Pinpoint the cell where the given text exists, returning its [x, y] midpoint coordinate. 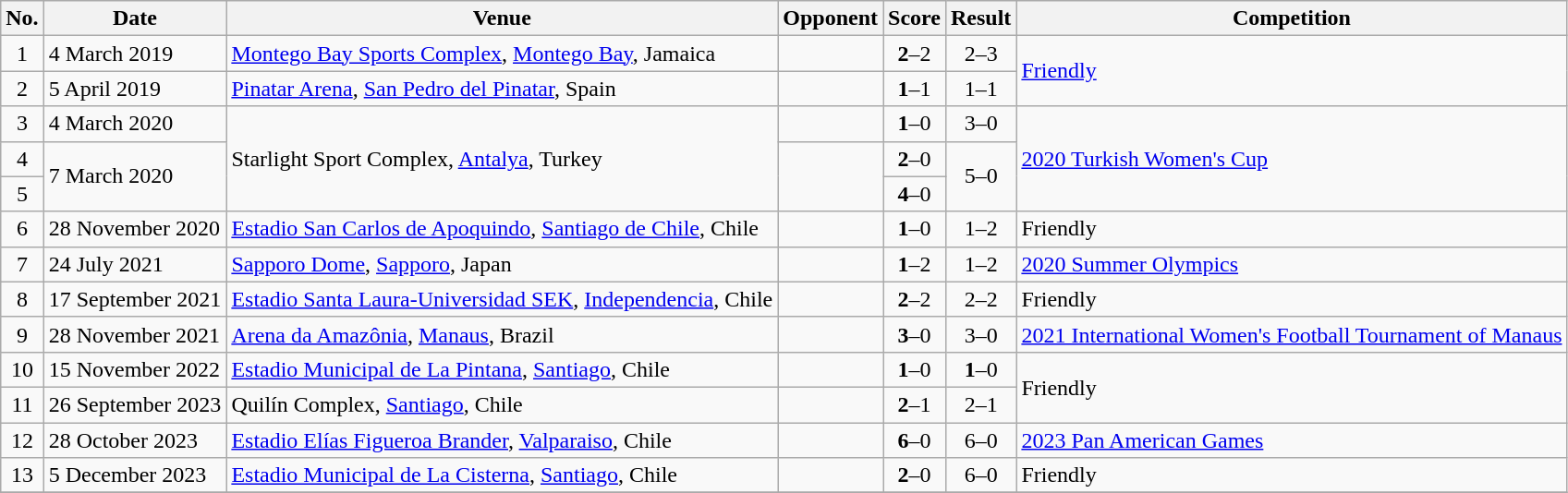
6 [22, 229]
2023 Pan American Games [1292, 440]
13 [22, 475]
5 April 2019 [135, 89]
Quilín Complex, Santiago, Chile [503, 404]
2 [22, 89]
12 [22, 440]
Pinatar Arena, San Pedro del Pinatar, Spain [503, 89]
15 November 2022 [135, 369]
28 October 2023 [135, 440]
2020 Turkish Women's Cup [1292, 159]
28 November 2020 [135, 229]
11 [22, 404]
2020 Summer Olympics [1292, 264]
Estadio Municipal de La Cisterna, Santiago, Chile [503, 475]
5 December 2023 [135, 475]
26 September 2023 [135, 404]
4 [22, 159]
10 [22, 369]
8 [22, 299]
7 [22, 264]
Arena da Amazônia, Manaus, Brazil [503, 334]
4 March 2020 [135, 124]
Starlight Sport Complex, Antalya, Turkey [503, 159]
Score [915, 18]
3 [22, 124]
Estadio San Carlos de Apoquindo, Santiago de Chile, Chile [503, 229]
4 March 2019 [135, 54]
28 November 2021 [135, 334]
17 September 2021 [135, 299]
2–3 [980, 54]
24 July 2021 [135, 264]
Venue [503, 18]
5–0 [980, 176]
7 March 2020 [135, 176]
Competition [1292, 18]
1 [22, 54]
Estadio Santa Laura-Universidad SEK, Independencia, Chile [503, 299]
9 [22, 334]
Estadio Municipal de La Pintana, Santiago, Chile [503, 369]
4–0 [915, 194]
Sapporo Dome, Sapporo, Japan [503, 264]
Opponent [831, 18]
Montego Bay Sports Complex, Montego Bay, Jamaica [503, 54]
5 [22, 194]
Result [980, 18]
Estadio Elías Figueroa Brander, Valparaiso, Chile [503, 440]
No. [22, 18]
Date [135, 18]
2021 International Women's Football Tournament of Manaus [1292, 334]
